Pinpoint the cell where the given text exists, returning its (X, Y) midpoint coordinate. 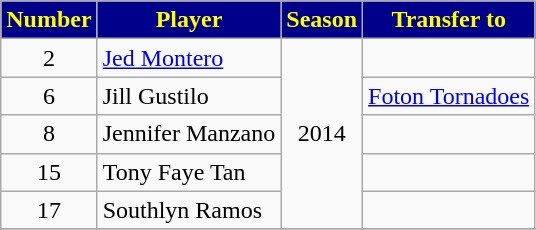
8 (49, 134)
Tony Faye Tan (189, 172)
6 (49, 96)
Foton Tornadoes (449, 96)
Number (49, 20)
Jennifer Manzano (189, 134)
15 (49, 172)
Southlyn Ramos (189, 210)
2 (49, 58)
Transfer to (449, 20)
Jed Montero (189, 58)
Season (322, 20)
Jill Gustilo (189, 96)
17 (49, 210)
Player (189, 20)
2014 (322, 134)
